Extract the (X, Y) coordinate from the center of the cell holding the provided text.  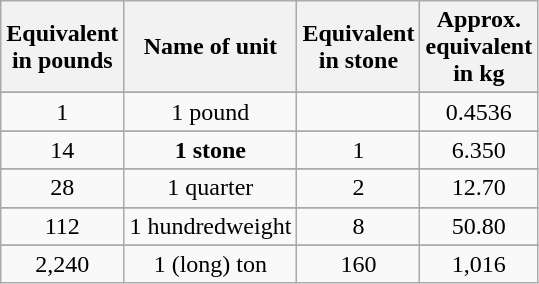
28 (62, 188)
2,240 (62, 264)
1 hundredweight (210, 226)
Equivalentin stone (358, 47)
0.4536 (479, 112)
1 stone (210, 150)
1,016 (479, 264)
8 (358, 226)
160 (358, 264)
1 quarter (210, 188)
112 (62, 226)
14 (62, 150)
50.80 (479, 226)
12.70 (479, 188)
Equivalentin pounds (62, 47)
Approx.equivalentin kg (479, 47)
1 pound (210, 112)
6.350 (479, 150)
1 (long) ton (210, 264)
Name of unit (210, 47)
2 (358, 188)
